Capture the cell that displays the provided text and extract its (x, y) central coordinate. 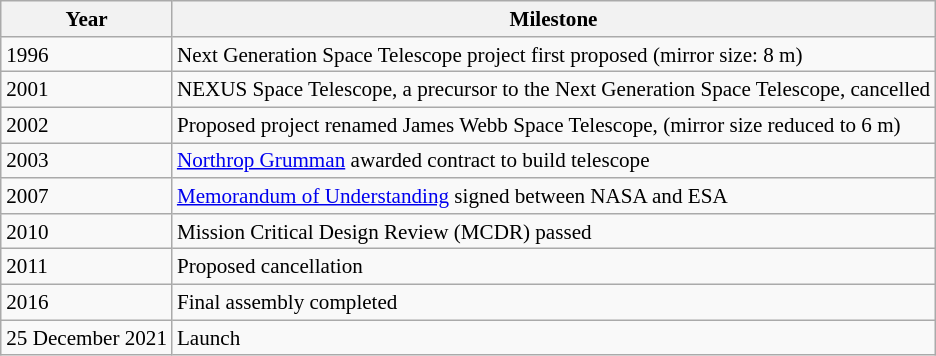
2007 (86, 196)
2001 (86, 90)
2002 (86, 124)
2003 (86, 160)
Memorandum of Understanding signed between NASA and ESA (554, 196)
NEXUS Space Telescope, a precursor to the Next Generation Space Telescope, cancelled (554, 90)
Launch (554, 338)
1996 (86, 54)
Milestone (554, 18)
Proposed project renamed James Webb Space Telescope, (mirror size reduced to 6 m) (554, 124)
Proposed cancellation (554, 266)
2011 (86, 266)
25 December 2021 (86, 338)
Year (86, 18)
Final assembly completed (554, 302)
2016 (86, 302)
2010 (86, 230)
Mission Critical Design Review (MCDR) passed (554, 230)
Next Generation Space Telescope project first proposed (mirror size: 8 m) (554, 54)
Northrop Grumman awarded contract to build telescope (554, 160)
